Search for the cell housing the specified text and yield its (X, Y) center coordinate. 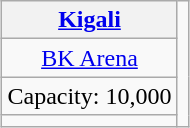
Kigali (90, 20)
Capacity: 10,000 (90, 96)
BK Arena (90, 58)
